Locate the cell with the specified text and output its (x, y) center coordinate. 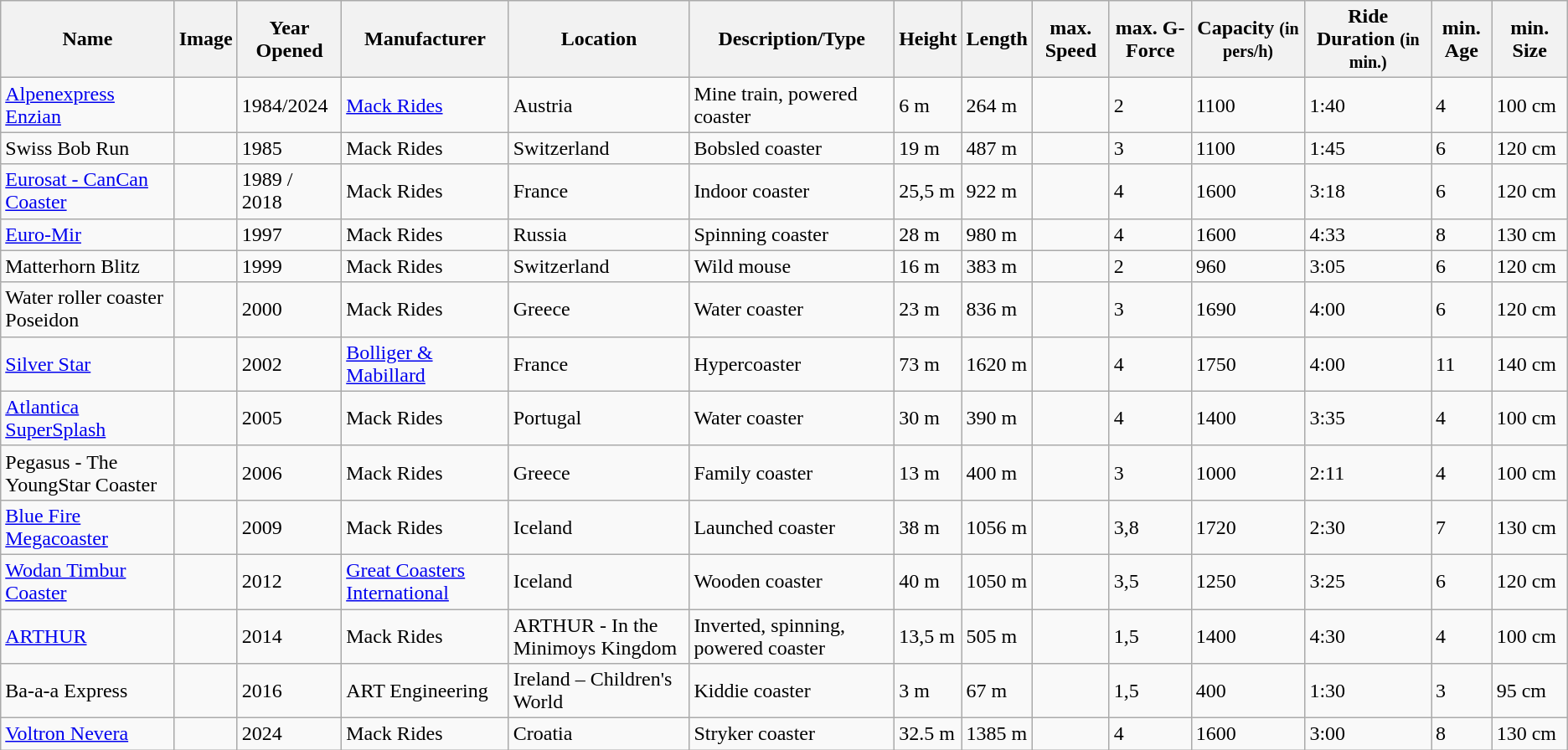
25,5 m (928, 191)
1:45 (1369, 148)
ARTHUR (87, 636)
1997 (289, 234)
Inverted, spinning, powered coaster (792, 636)
3:18 (1369, 191)
1385 m (997, 734)
400 (1248, 691)
Alpenexpress Enzian (87, 105)
Name (87, 39)
Silver Star (87, 363)
1000 (1248, 472)
Voltron Nevera (87, 734)
1056 m (997, 527)
1250 (1248, 581)
max. G-Force (1150, 39)
7 (1462, 527)
Euro-Mir (87, 234)
2006 (289, 472)
Hypercoaster (792, 363)
Description/Type (792, 39)
4:33 (1369, 234)
2024 (289, 734)
Swiss Bob Run (87, 148)
23 m (928, 310)
2012 (289, 581)
Year Opened (289, 39)
min. Size (1529, 39)
1620 m (997, 363)
1690 (1248, 310)
Eurosat - CanCan Coaster (87, 191)
1989 / 2018 (289, 191)
Great Coasters International (426, 581)
922 m (997, 191)
30 m (928, 419)
28 m (928, 234)
1985 (289, 148)
95 cm (1529, 691)
264 m (997, 105)
Spinning coaster (792, 234)
2:30 (1369, 527)
960 (1248, 266)
32.5 m (928, 734)
Croatia (599, 734)
ARTHUR - In the Minimoys Kingdom (599, 636)
3,5 (1150, 581)
2014 (289, 636)
1750 (1248, 363)
Wodan Timbur Coaster (87, 581)
400 m (997, 472)
Ireland – Children's World (599, 691)
Capacity (in pers/h) (1248, 39)
383 m (997, 266)
390 m (997, 419)
Bolliger & Mabillard (426, 363)
3:05 (1369, 266)
980 m (997, 234)
1:40 (1369, 105)
Location (599, 39)
1050 m (997, 581)
ART Engineering (426, 691)
2000 (289, 310)
836 m (997, 310)
Ride Duration (in min.) (1369, 39)
Launched coaster (792, 527)
Austria (599, 105)
Height (928, 39)
Length (997, 39)
Family coaster (792, 472)
140 cm (1529, 363)
505 m (997, 636)
Wooden coaster (792, 581)
Wild mouse (792, 266)
Image (206, 39)
Indoor coaster (792, 191)
3:00 (1369, 734)
Mine train, powered coaster (792, 105)
Russia (599, 234)
Matterhorn Blitz (87, 266)
3:25 (1369, 581)
38 m (928, 527)
3 m (928, 691)
11 (1462, 363)
2016 (289, 691)
6 m (928, 105)
Bobsled coaster (792, 148)
4:30 (1369, 636)
2009 (289, 527)
2002 (289, 363)
Kiddie coaster (792, 691)
max. Speed (1070, 39)
16 m (928, 266)
1720 (1248, 527)
487 m (997, 148)
1:30 (1369, 691)
Ba-a-a Express (87, 691)
13 m (928, 472)
Blue Fire Megacoaster (87, 527)
Atlantica SuperSplash (87, 419)
Water roller coaster Poseidon (87, 310)
2:11 (1369, 472)
min. Age (1462, 39)
19 m (928, 148)
73 m (928, 363)
1984/2024 (289, 105)
Pegasus - The YoungStar Coaster (87, 472)
13,5 m (928, 636)
1999 (289, 266)
3:35 (1369, 419)
40 m (928, 581)
67 m (997, 691)
2005 (289, 419)
3,8 (1150, 527)
Stryker coaster (792, 734)
Manufacturer (426, 39)
Portugal (599, 419)
